Locate the cell with the specified text and output its [X, Y] center coordinate. 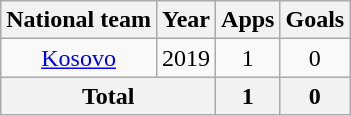
Total [108, 96]
National team [79, 20]
2019 [186, 58]
Kosovo [79, 58]
Year [186, 20]
Apps [248, 20]
Goals [315, 20]
